Provide the [X, Y] coordinate of the cell's center where the given text is located.  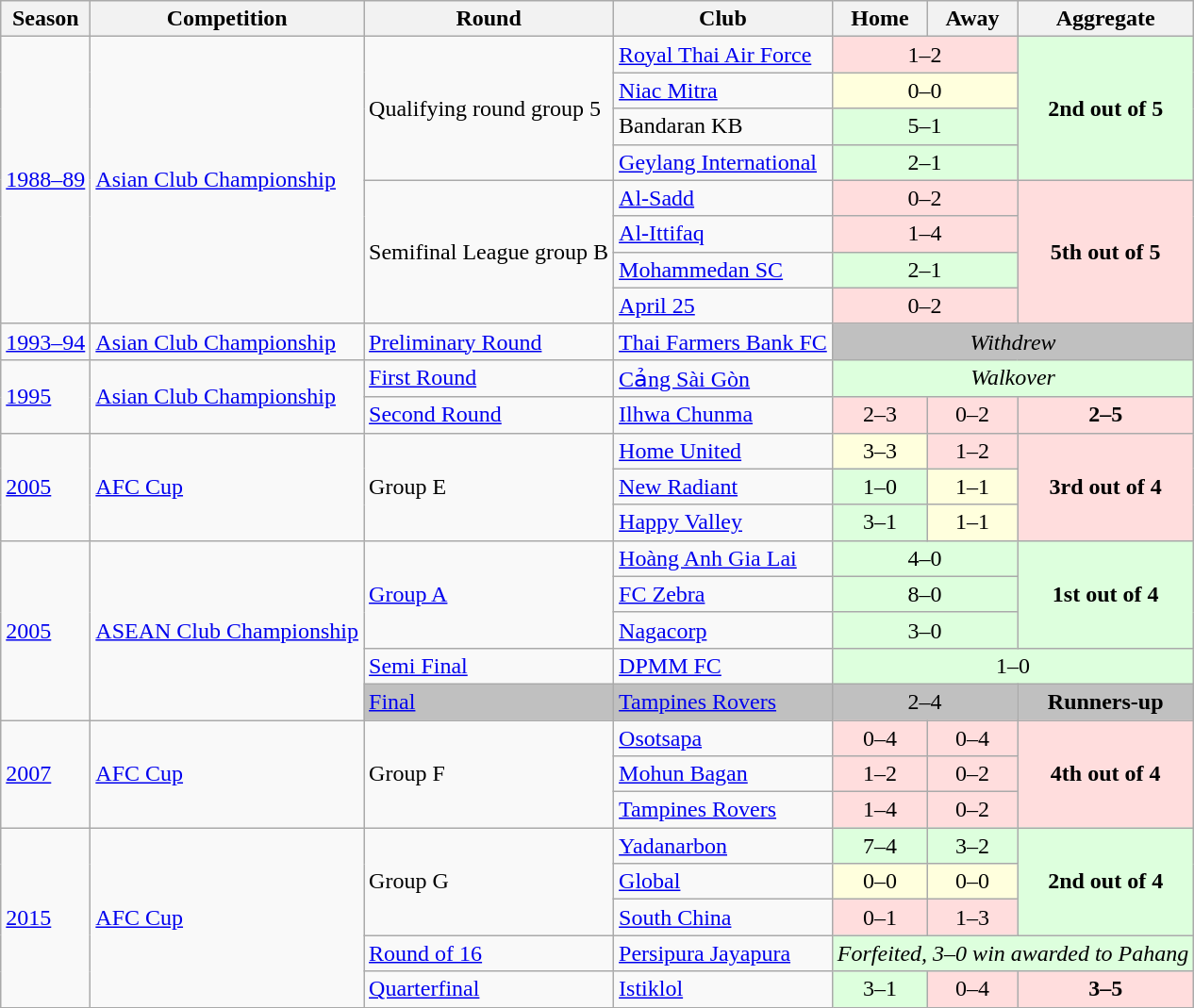
South China [723, 917]
Withdrew [1013, 341]
Runners-up [1105, 702]
Thai Farmers Bank FC [723, 341]
April 25 [723, 306]
Second Round [489, 415]
2015 [45, 917]
8–0 [924, 594]
5th out of 5 [1105, 252]
Season [45, 19]
Club [723, 19]
Away [973, 19]
Mohammedan SC [723, 270]
Bandaran KB [723, 126]
5–1 [924, 126]
4th out of 4 [1105, 774]
1988–89 [45, 180]
Walkover [1013, 378]
Hoàng Anh Gia Lai [723, 558]
Quarterfinal [489, 989]
1st out of 4 [1105, 594]
Qualifying round group 5 [489, 108]
Group F [489, 774]
Mohun Bagan [723, 774]
3–5 [1105, 989]
7–4 [879, 846]
Group E [489, 487]
2007 [45, 774]
Happy Valley [723, 522]
Round of 16 [489, 953]
1–3 [973, 917]
4–0 [924, 558]
Final [489, 702]
3–3 [879, 451]
Yadanarbon [723, 846]
New Radiant [723, 487]
3rd out of 4 [1105, 487]
Round [489, 19]
Persipura Jayapura [723, 953]
Al-Ittifaq [723, 234]
Geylang International [723, 162]
FC Zebra [723, 594]
2nd out of 4 [1105, 882]
Group A [489, 594]
Competition [227, 19]
Home United [723, 451]
0–1 [879, 917]
Semifinal League group B [489, 252]
Preliminary Round [489, 341]
2nd out of 5 [1105, 108]
Osotsapa [723, 738]
Al-Sadd [723, 198]
Global [723, 882]
1995 [45, 396]
First Round [489, 378]
Aggregate [1105, 19]
1993–94 [45, 341]
3–2 [973, 846]
Forfeited, 3–0 win awarded to Pahang [1013, 953]
Group G [489, 882]
Nagacorp [723, 630]
2–5 [1105, 415]
ASEAN Club Championship [227, 630]
Cảng Sài Gòn [723, 378]
Ilhwa Chunma [723, 415]
2–4 [924, 702]
3–0 [924, 630]
Niac Mitra [723, 91]
Home [879, 19]
Royal Thai Air Force [723, 55]
Istiklol [723, 989]
DPMM FC [723, 666]
Semi Final [489, 666]
2–3 [879, 415]
